Determine the (x, y) coordinate at the center of the cell enclosing the given text.  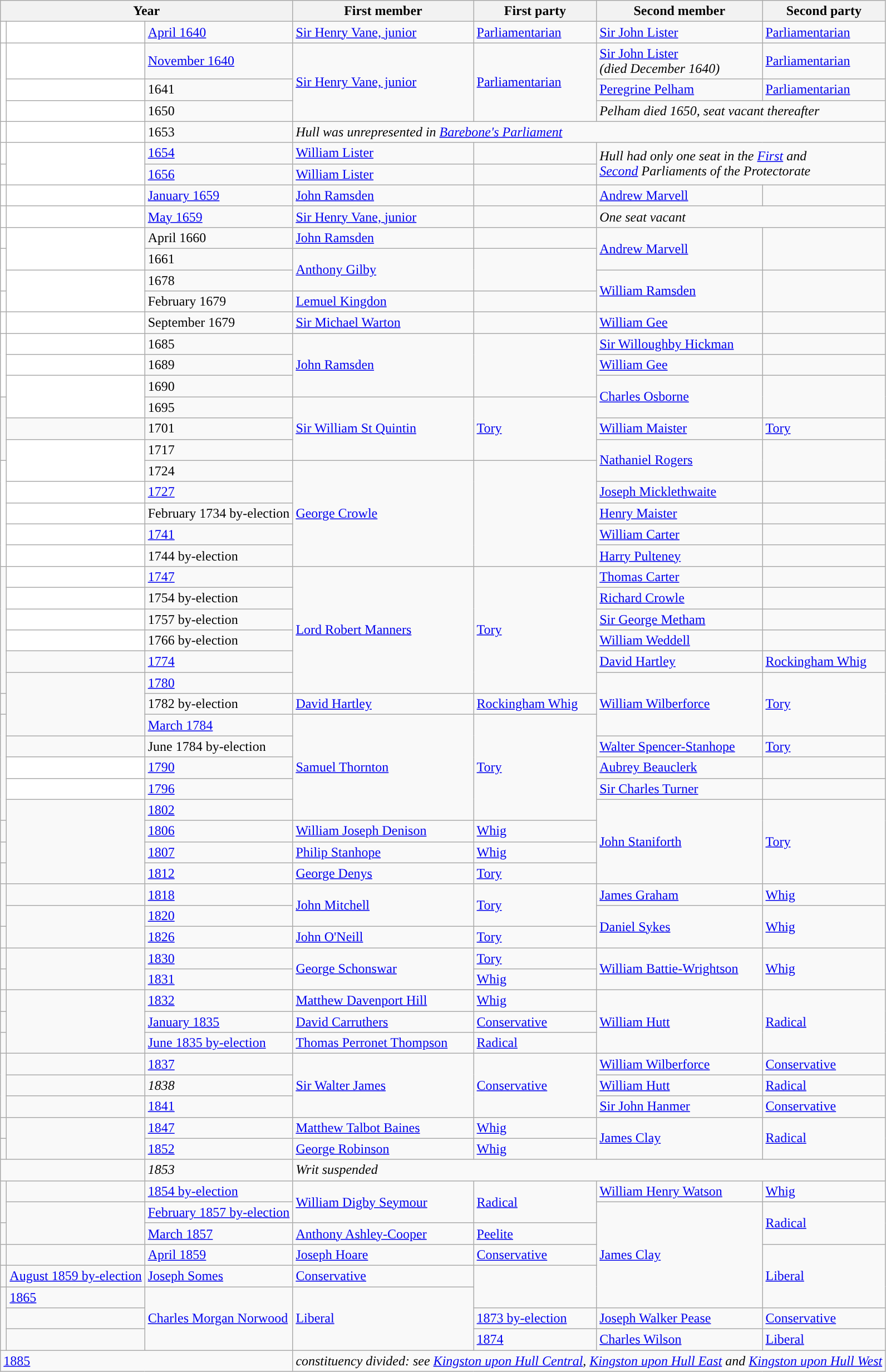
1818 (219, 894)
Thomas Carter (680, 577)
Peregrine Pelham (680, 90)
Lord Robert Manners (383, 630)
Anthony Ashley-Cooper (383, 1233)
Charles Osborne (680, 397)
John Mitchell (383, 905)
1837 (219, 1064)
April 1859 (219, 1255)
Joseph Micklethwaite (680, 492)
1826 (219, 937)
1774 (219, 662)
1641 (219, 90)
James Graham (680, 894)
William Joseph Denison (383, 831)
George Robinson (383, 1149)
November 1640 (219, 61)
1841 (219, 1107)
Matthew Davenport Hill (383, 1001)
April 1660 (219, 238)
1832 (219, 1001)
Nathaniel Rogers (680, 460)
1885 (147, 1361)
Sir Charles Turner (680, 789)
John Staniforth (680, 842)
Pelham died 1650, seat vacant thereafter (741, 111)
Sir Willoughby Hickman (680, 344)
1820 (219, 916)
William Battie-Wrightson (680, 968)
Aubrey Beauclerk (680, 768)
1782 by-election (219, 704)
Sir William St Quintin (383, 429)
William Maister (680, 429)
Hull was unrepresented in Barebone's Parliament (589, 132)
Matthew Talbot Baines (383, 1128)
1853 (219, 1170)
Walter Spencer-Stanhope (680, 746)
William Ramsden (680, 291)
1874 (535, 1340)
1747 (219, 577)
Charles Wilson (680, 1340)
March 1857 (219, 1233)
Peelite (535, 1233)
1689 (219, 365)
Sir John Lister (died December 1640) (680, 61)
1701 (219, 429)
Sir Michael Warton (383, 323)
1650 (219, 111)
1727 (219, 492)
1754 by-election (219, 598)
Sir Walter James (383, 1085)
1690 (219, 386)
1838 (219, 1085)
January 1835 (219, 1022)
1766 by-election (219, 641)
Daniel Sykes (680, 926)
1653 (219, 132)
Year (147, 11)
First member (383, 11)
Lemuel Kingdon (383, 302)
Joseph Somes (219, 1276)
1744 by-election (219, 555)
1865 (76, 1297)
1661 (219, 259)
Philip Stanhope (383, 852)
1806 (219, 831)
1654 (219, 153)
Thomas Perronet Thompson (383, 1043)
William Henry Watson (680, 1191)
1873 by-election (535, 1319)
Joseph Walker Pease (680, 1319)
January 1659 (219, 195)
Joseph Hoare (383, 1255)
First party (535, 11)
1741 (219, 534)
1757 by-election (219, 619)
1796 (219, 789)
1812 (219, 873)
One seat vacant (741, 217)
Henry Maister (680, 513)
Sir John Lister (680, 32)
Anthony Gilby (383, 269)
Harry Pulteney (680, 555)
Charles Morgan Norwood (219, 1319)
Sir John Hanmer (680, 1107)
Writ suspended (589, 1170)
1802 (219, 810)
George Schonswar (383, 968)
1717 (219, 450)
George Crowle (383, 513)
April 1640 (219, 32)
1724 (219, 471)
September 1679 (219, 323)
February 1857 by-election (219, 1212)
1656 (219, 174)
June 1835 by-election (219, 1043)
Second member (680, 11)
George Denys (383, 873)
1678 (219, 280)
1780 (219, 683)
1790 (219, 768)
1847 (219, 1128)
1854 by-election (219, 1191)
March 1784 (219, 725)
Second party (824, 11)
1685 (219, 344)
William Digby Seymour (383, 1202)
February 1734 by-election (219, 513)
August 1859 by-election (76, 1276)
1830 (219, 958)
John O'Neill (383, 937)
David Carruthers (383, 1022)
May 1659 (219, 217)
Samuel Thornton (383, 768)
William Carter (680, 534)
Hull had only one seat in the First and Second Parliaments of the Protectorate (741, 164)
February 1679 (219, 302)
1831 (219, 980)
Richard Crowle (680, 598)
Sir George Metham (680, 619)
William Weddell (680, 641)
1807 (219, 852)
constituency divided: see Kingston upon Hull Central, Kingston upon Hull East and Kingston upon Hull West (589, 1361)
June 1784 by-election (219, 746)
1852 (219, 1149)
1695 (219, 407)
